Locate the cell with the specified text and output its (x, y) center coordinate. 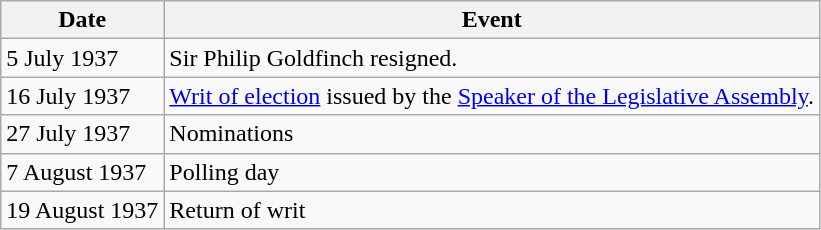
16 July 1937 (82, 96)
Event (492, 20)
27 July 1937 (82, 134)
Return of writ (492, 210)
Polling day (492, 172)
5 July 1937 (82, 58)
Writ of election issued by the Speaker of the Legislative Assembly. (492, 96)
7 August 1937 (82, 172)
19 August 1937 (82, 210)
Date (82, 20)
Sir Philip Goldfinch resigned. (492, 58)
Nominations (492, 134)
